Return [X, Y] of the center of cell containing provided text 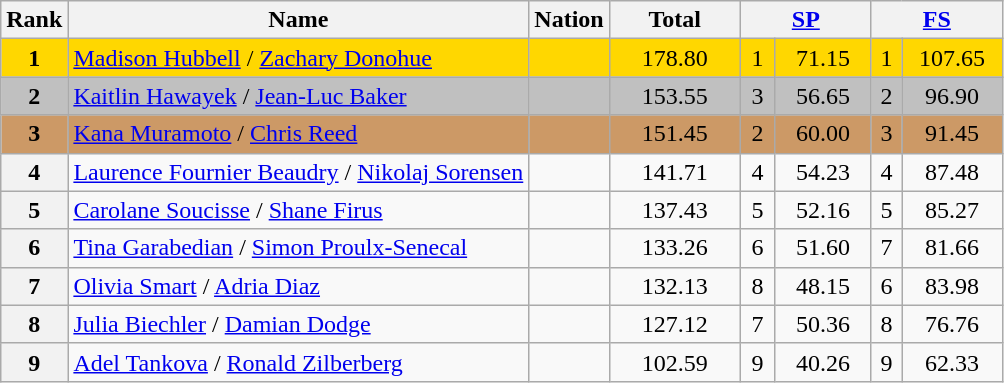
Carolane Soucisse / Shane Firus [298, 210]
178.80 [674, 58]
60.00 [824, 134]
151.45 [674, 134]
FS [936, 20]
153.55 [674, 96]
132.13 [674, 286]
133.26 [674, 248]
51.60 [824, 248]
40.26 [824, 362]
50.36 [824, 324]
Kana Muramoto / Chris Reed [298, 134]
52.16 [824, 210]
107.65 [952, 58]
137.43 [674, 210]
Name [298, 20]
76.76 [952, 324]
102.59 [674, 362]
Julia Biechler / Damian Dodge [298, 324]
SP [806, 20]
Total [674, 20]
127.12 [674, 324]
141.71 [674, 172]
87.48 [952, 172]
Rank [34, 20]
Kaitlin Hawayek / Jean-Luc Baker [298, 96]
48.15 [824, 286]
Madison Hubbell / Zachary Donohue [298, 58]
91.45 [952, 134]
56.65 [824, 96]
Adel Tankova / Ronald Zilberberg [298, 362]
Nation [569, 20]
Tina Garabedian / Simon Proulx-Senecal [298, 248]
96.90 [952, 96]
81.66 [952, 248]
85.27 [952, 210]
Olivia Smart / Adria Diaz [298, 286]
83.98 [952, 286]
62.33 [952, 362]
54.23 [824, 172]
Laurence Fournier Beaudry / Nikolaj Sorensen [298, 172]
71.15 [824, 58]
